Return the [X, Y] coordinate for the center point of the cell that contains the specified text.  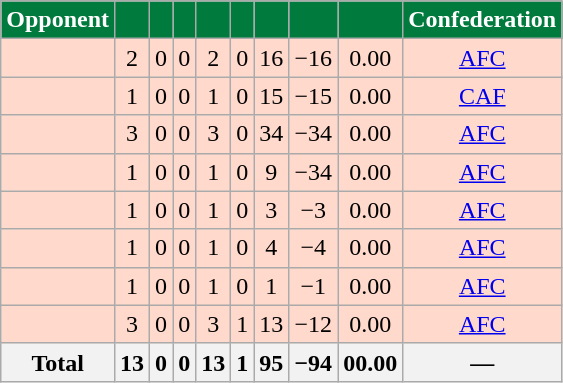
Confederation [482, 20]
−1 [314, 286]
−16 [314, 58]
Opponent [58, 20]
34 [272, 134]
−3 [314, 210]
−94 [314, 362]
Total [58, 362]
−12 [314, 324]
00.00 [370, 362]
−15 [314, 96]
4 [272, 248]
−4 [314, 248]
95 [272, 362]
— [482, 362]
9 [272, 172]
15 [272, 96]
CAF [482, 96]
16 [272, 58]
